Determine the (x, y) coordinate at the center of the cell enclosing the given text.  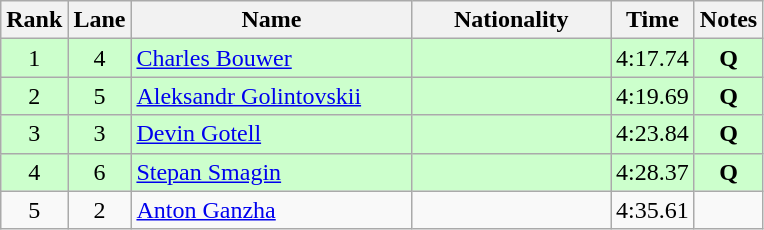
Notes (728, 20)
Stepan Smagin (272, 172)
Aleksandr Golintovskii (272, 96)
Name (272, 20)
Rank (34, 20)
1 (34, 58)
6 (100, 172)
4:35.61 (653, 210)
4:23.84 (653, 134)
4:28.37 (653, 172)
Lane (100, 20)
Nationality (512, 20)
Anton Ganzha (272, 210)
4:17.74 (653, 58)
4:19.69 (653, 96)
Time (653, 20)
Devin Gotell (272, 134)
Charles Bouwer (272, 58)
